Scan for the cell matching the given text and deliver its (X, Y) coordinate at center. 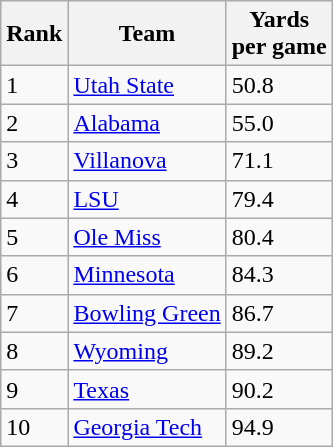
Team (147, 34)
Yardsper game (279, 34)
8 (34, 351)
3 (34, 161)
1 (34, 85)
84.3 (279, 275)
6 (34, 275)
10 (34, 427)
Georgia Tech (147, 427)
Wyoming (147, 351)
50.8 (279, 85)
Texas (147, 389)
2 (34, 123)
55.0 (279, 123)
Alabama (147, 123)
71.1 (279, 161)
90.2 (279, 389)
89.2 (279, 351)
5 (34, 237)
79.4 (279, 199)
Ole Miss (147, 237)
94.9 (279, 427)
9 (34, 389)
7 (34, 313)
LSU (147, 199)
Minnesota (147, 275)
80.4 (279, 237)
Rank (34, 34)
4 (34, 199)
86.7 (279, 313)
Villanova (147, 161)
Utah State (147, 85)
Bowling Green (147, 313)
